Find where the given text appears and provide that cell's center as (x, y) coordinate. 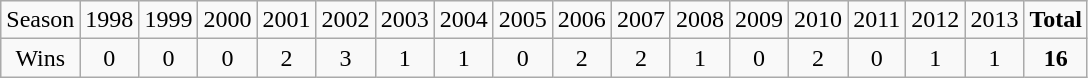
3 (346, 58)
1998 (110, 20)
2012 (936, 20)
Total (1056, 20)
2002 (346, 20)
2009 (758, 20)
2004 (464, 20)
Wins (40, 58)
2008 (700, 20)
2005 (522, 20)
2003 (404, 20)
16 (1056, 58)
2006 (582, 20)
2001 (286, 20)
1999 (168, 20)
2011 (877, 20)
2010 (818, 20)
2013 (994, 20)
Season (40, 20)
2000 (228, 20)
2007 (640, 20)
